Extract the [x, y] coordinate from the center of the cell holding the provided text.  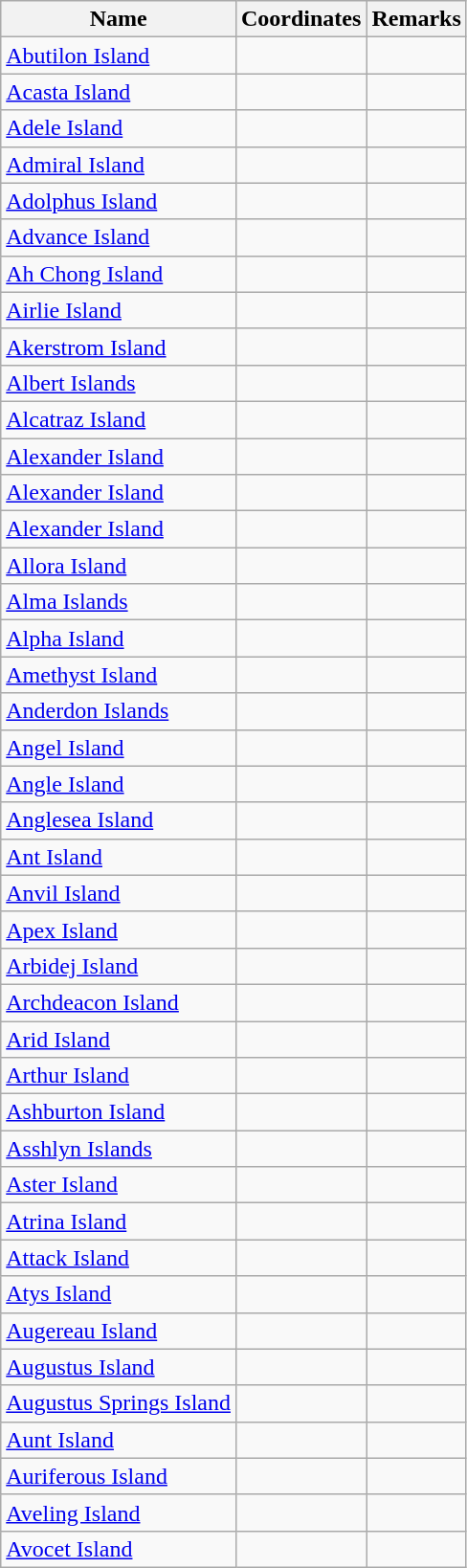
Asshlyn Islands [119, 1149]
Ah Chong Island [119, 274]
Name [119, 19]
Apex Island [119, 930]
Augereau Island [119, 1331]
Attack Island [119, 1258]
Arid Island [119, 1039]
Adolphus Island [119, 201]
Alpha Island [119, 638]
Coordinates [300, 19]
Aunt Island [119, 1440]
Alcatraz Island [119, 419]
Abutilon Island [119, 56]
Anglesea Island [119, 820]
Acasta Island [119, 92]
Ashburton Island [119, 1112]
Auriferous Island [119, 1476]
Angel Island [119, 748]
Albert Islands [119, 383]
Remarks [416, 19]
Ant Island [119, 857]
Akerstrom Island [119, 347]
Archdeacon Island [119, 1002]
Atrina Island [119, 1221]
Advance Island [119, 237]
Anderdon Islands [119, 711]
Alma Islands [119, 602]
Atys Island [119, 1294]
Avocet Island [119, 1549]
Adele Island [119, 128]
Aveling Island [119, 1512]
Augustus Springs Island [119, 1403]
Arbidej Island [119, 966]
Admiral Island [119, 165]
Augustus Island [119, 1367]
Anvil Island [119, 893]
Allora Island [119, 566]
Airlie Island [119, 310]
Arthur Island [119, 1076]
Amethyst Island [119, 675]
Aster Island [119, 1185]
Angle Island [119, 784]
